Pinpoint the cell where the given text exists, returning its (X, Y) midpoint coordinate. 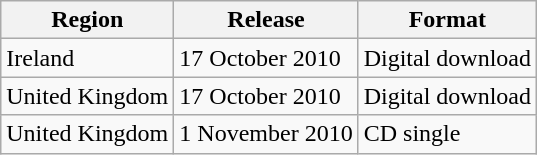
Ireland (88, 58)
Release (266, 20)
Format (447, 20)
CD single (447, 134)
1 November 2010 (266, 134)
Region (88, 20)
